Determine the [X, Y] coordinate at the center of the cell enclosing the given text.  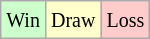
Loss [126, 20]
Win [24, 20]
Draw [72, 20]
